Return [X, Y] of the center of cell containing provided text 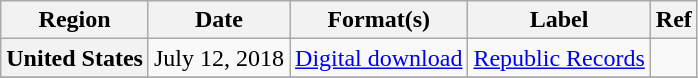
Ref [674, 20]
Date [218, 20]
Format(s) [379, 20]
United States [75, 58]
July 12, 2018 [218, 58]
Label [559, 20]
Republic Records [559, 58]
Digital download [379, 58]
Region [75, 20]
